Provide the [x, y] coordinate of the cell's center where the given text is located.  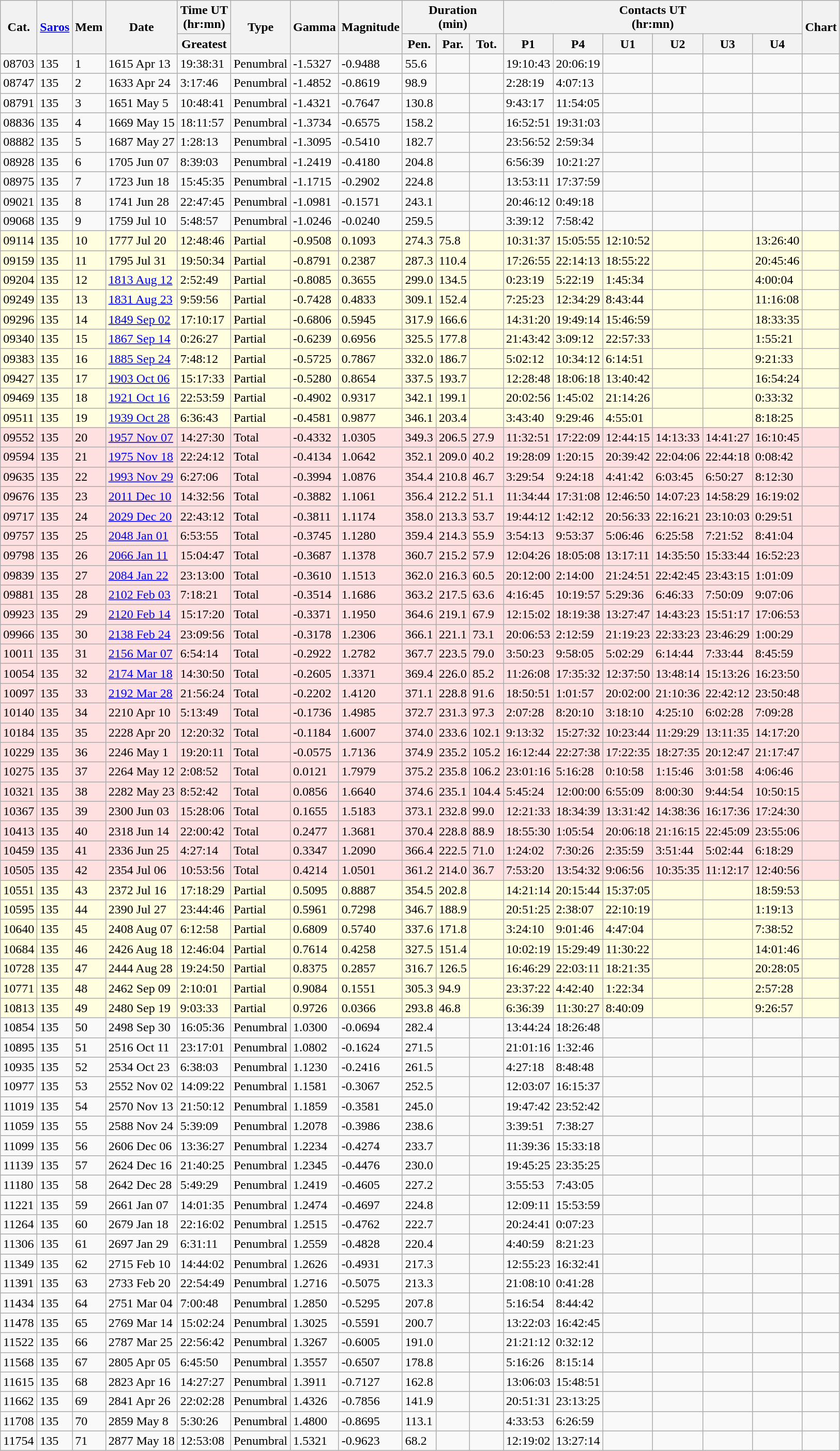
287.3 [419, 260]
2:52:49 [204, 280]
21:01:16 [528, 1047]
-1.2419 [315, 162]
16:17:36 [727, 811]
2336 Jun 25 [142, 850]
-0.5295 [370, 1303]
12:21:33 [528, 811]
-0.7127 [370, 1382]
1633 Apr 24 [142, 83]
1.3025 [315, 1323]
1.2626 [315, 1264]
18 [89, 398]
0.2477 [315, 831]
214.0 [453, 870]
14:35:50 [678, 555]
16:23:50 [777, 674]
11099 [19, 1145]
2751 Mar 04 [142, 1303]
Contacts UT(hr:mn) [653, 18]
2444 Aug 28 [142, 969]
373.1 [419, 811]
7:43:05 [578, 1185]
2120 Feb 14 [142, 615]
42 [89, 870]
-0.6507 [370, 1362]
5:29:36 [628, 595]
36 [89, 752]
09798 [19, 555]
-0.7647 [370, 103]
1.0642 [370, 457]
55 [89, 1126]
56 [89, 1145]
3:09:12 [578, 339]
09340 [19, 339]
361.2 [419, 870]
21:40:25 [204, 1165]
Cat. [19, 27]
14:21:14 [528, 890]
09159 [19, 260]
10:19:57 [578, 595]
20:06:19 [578, 64]
210.8 [453, 477]
14:58:29 [727, 496]
11391 [19, 1284]
23:17:01 [204, 1047]
191.0 [419, 1342]
6:45:50 [204, 1362]
-0.9488 [370, 64]
299.0 [419, 280]
14:31:20 [528, 319]
8:00:30 [678, 791]
0.5945 [370, 319]
1:05:54 [578, 831]
-0.3610 [315, 575]
1:22:34 [628, 988]
22:57:33 [628, 339]
09021 [19, 201]
18:55:22 [628, 260]
15:53:59 [578, 1205]
9:58:05 [578, 654]
2:38:07 [578, 910]
60 [89, 1225]
46.8 [453, 1008]
13:26:40 [777, 240]
1.1513 [370, 575]
19:20:11 [204, 752]
11349 [19, 1264]
2:35:59 [628, 850]
-0.5280 [315, 378]
14:32:56 [204, 496]
166.6 [453, 319]
141.9 [419, 1401]
0.5961 [315, 910]
5:02:12 [528, 359]
207.8 [419, 1303]
20:45:46 [777, 260]
5:13:49 [204, 713]
16:12:44 [528, 752]
1615 Apr 13 [142, 64]
U2 [678, 44]
15:02:24 [204, 1323]
13:53:11 [528, 181]
-0.4332 [315, 437]
356.4 [419, 496]
206.5 [453, 437]
274.3 [419, 240]
8:12:30 [777, 477]
18:19:38 [578, 615]
15:37:05 [628, 890]
14:07:23 [678, 496]
16:52:51 [528, 123]
1:15:46 [678, 772]
09757 [19, 536]
18:26:48 [578, 1028]
64 [89, 1303]
17:24:30 [777, 811]
-0.3514 [315, 595]
0:10:58 [628, 772]
1:20:15 [578, 457]
53.7 [486, 516]
54 [89, 1106]
18:59:53 [777, 890]
6:50:27 [727, 477]
-0.2902 [370, 181]
U3 [727, 44]
21:43:42 [528, 339]
21:08:10 [528, 1284]
2498 Sep 30 [142, 1028]
-0.1571 [370, 201]
2624 Dec 16 [142, 1165]
14:13:33 [678, 437]
130.8 [419, 103]
36.7 [486, 870]
2372 Jul 16 [142, 890]
3:18:10 [628, 713]
19:10:43 [528, 64]
0.7298 [370, 910]
7:09:28 [777, 713]
1867 Sep 14 [142, 339]
2697 Jan 29 [142, 1244]
0.0856 [315, 791]
1.4800 [315, 1421]
10367 [19, 811]
0:32:12 [578, 1342]
09114 [19, 240]
11754 [19, 1441]
09511 [19, 418]
22:14:13 [578, 260]
23:44:46 [204, 910]
-1.4321 [315, 103]
13:27:47 [628, 615]
19 [89, 418]
6:14:44 [678, 654]
67 [89, 1362]
63 [89, 1284]
374.9 [419, 752]
34 [89, 713]
Type [261, 27]
1 [89, 64]
23:01:16 [528, 772]
09427 [19, 378]
1.5183 [370, 811]
15:46:59 [628, 319]
09204 [19, 280]
1.1174 [370, 516]
106.2 [486, 772]
33 [89, 693]
235.8 [453, 772]
230.0 [419, 1165]
1.2234 [315, 1145]
346.1 [419, 418]
178.8 [419, 1362]
17 [89, 378]
12 [89, 280]
5:02:29 [628, 654]
11478 [19, 1323]
2354 Jul 06 [142, 870]
57 [89, 1165]
4 [89, 123]
94.9 [453, 988]
0.8375 [315, 969]
12:37:50 [628, 674]
-0.1736 [315, 713]
22:16:21 [678, 516]
20:24:41 [528, 1225]
0.6809 [315, 929]
7:50:09 [727, 595]
1975 Nov 18 [142, 457]
11:39:36 [528, 1145]
16:05:36 [204, 1028]
09839 [19, 575]
0.2387 [370, 260]
0.0121 [315, 772]
1:45:02 [578, 398]
10:02:19 [528, 949]
216.3 [453, 575]
-0.5725 [315, 359]
4:25:10 [678, 713]
41 [89, 850]
11264 [19, 1225]
1.7979 [370, 772]
182.7 [419, 142]
15:33:18 [578, 1145]
1939 Oct 28 [142, 418]
21:14:26 [628, 398]
4:55:01 [628, 418]
-0.9623 [370, 1441]
2:59:34 [578, 142]
1903 Oct 06 [142, 378]
-0.4134 [315, 457]
10 [89, 240]
235.2 [453, 752]
4:41:42 [628, 477]
2805 Apr 05 [142, 1362]
60.5 [486, 575]
6 [89, 162]
18:34:39 [578, 811]
7:38:52 [777, 929]
17:22:09 [578, 437]
46.7 [486, 477]
2787 Mar 25 [142, 1342]
4:27:18 [528, 1067]
11139 [19, 1165]
8:40:09 [628, 1008]
09676 [19, 496]
22:43:12 [204, 516]
Duration(min) [453, 18]
20:06:18 [628, 831]
233.7 [419, 1145]
4:16:45 [528, 595]
11019 [19, 1106]
13:06:03 [528, 1382]
14:27:27 [204, 1382]
17:10:17 [204, 319]
243.1 [419, 201]
09383 [19, 359]
11708 [19, 1421]
12:28:48 [528, 378]
61 [89, 1244]
2480 Sep 19 [142, 1008]
5:02:44 [727, 850]
21:21:12 [528, 1342]
1759 Jul 10 [142, 221]
0.8654 [370, 378]
1777 Jul 20 [142, 240]
2156 Mar 07 [142, 654]
22:53:59 [204, 398]
215.2 [453, 555]
8:39:03 [204, 162]
13:44:24 [528, 1028]
08791 [19, 103]
9:06:56 [628, 870]
20:39:42 [628, 457]
-0.4931 [370, 1264]
23:43:15 [727, 575]
1.1230 [315, 1067]
1.1950 [370, 615]
99.0 [486, 811]
16:19:02 [777, 496]
374.6 [419, 791]
1.2345 [315, 1165]
Magnitude [370, 27]
79.0 [486, 654]
113.1 [419, 1421]
3:50:23 [528, 654]
349.3 [419, 437]
1.6640 [370, 791]
0.9726 [315, 1008]
13:31:42 [628, 811]
27.9 [486, 437]
-1.3734 [315, 123]
-0.0240 [370, 221]
1:55:21 [777, 339]
199.1 [453, 398]
12:15:02 [528, 615]
-0.4762 [370, 1225]
2841 Apr 26 [142, 1401]
21:56:24 [204, 693]
2084 Jan 22 [142, 575]
11:26:08 [528, 674]
3:39:12 [528, 221]
12:19:02 [528, 1441]
U4 [777, 44]
21:19:23 [628, 634]
200.7 [419, 1323]
1993 Nov 29 [142, 477]
0.1093 [370, 240]
9:29:46 [578, 418]
0:07:23 [578, 1225]
22:16:02 [204, 1225]
6:55:09 [628, 791]
193.7 [453, 378]
222.5 [453, 850]
Chart [821, 27]
15:51:17 [727, 615]
55.6 [419, 64]
188.9 [453, 910]
1.1378 [370, 555]
126.5 [453, 969]
2679 Jan 18 [142, 1225]
-0.2605 [315, 674]
15:33:44 [727, 555]
23:10:03 [727, 516]
10413 [19, 831]
337.5 [419, 378]
22:02:28 [204, 1401]
7:30:26 [578, 850]
11180 [19, 1185]
4:42:40 [578, 988]
12:20:32 [204, 732]
20:02:00 [628, 693]
2877 May 18 [142, 1441]
2552 Nov 02 [142, 1087]
8:21:23 [578, 1244]
Gamma [315, 27]
6:54:14 [204, 654]
15:05:55 [578, 240]
55.9 [486, 536]
0.4214 [315, 870]
1:19:13 [777, 910]
19:50:34 [204, 260]
1.7136 [370, 752]
10321 [19, 791]
0.5740 [370, 929]
16:42:45 [578, 1323]
1.4985 [370, 713]
209.0 [453, 457]
1.4326 [315, 1401]
293.8 [419, 1008]
08975 [19, 181]
0.8887 [370, 890]
-0.8791 [315, 260]
1.4120 [370, 693]
2228 Apr 20 [142, 732]
68 [89, 1382]
2066 Jan 11 [142, 555]
2534 Oct 23 [142, 1067]
1.3371 [370, 674]
10097 [19, 693]
11:34:44 [528, 496]
1651 May 5 [142, 103]
30 [89, 634]
6:25:58 [678, 536]
0.7867 [370, 359]
3:24:10 [528, 929]
27 [89, 575]
44 [89, 910]
11:30:27 [578, 1008]
342.1 [419, 398]
17:22:35 [628, 752]
-0.1184 [315, 732]
22:45:09 [727, 831]
1.2559 [315, 1244]
10054 [19, 674]
18:55:30 [528, 831]
09881 [19, 595]
-1.4852 [315, 83]
1687 May 27 [142, 142]
-0.5591 [370, 1323]
12:44:15 [628, 437]
151.4 [453, 949]
110.4 [453, 260]
11:12:17 [727, 870]
1795 Jul 31 [142, 260]
91.6 [486, 693]
271.5 [419, 1047]
0.3655 [370, 280]
-0.3371 [315, 615]
3:51:44 [678, 850]
-0.0575 [315, 752]
1.3267 [315, 1342]
359.4 [419, 536]
09923 [19, 615]
2:12:59 [578, 634]
Saros [55, 27]
Greatest [204, 44]
5:22:19 [578, 280]
367.7 [419, 654]
2:28:19 [528, 83]
-0.1624 [370, 1047]
11059 [19, 1126]
1:01:09 [777, 575]
15:48:51 [578, 1382]
21 [89, 457]
5:39:09 [204, 1126]
363.2 [419, 595]
5:49:29 [204, 1185]
171.8 [453, 929]
28 [89, 595]
13:17:11 [628, 555]
7:18:21 [204, 595]
65 [89, 1323]
0:26:27 [204, 339]
1.5321 [315, 1441]
20:51:25 [528, 910]
11522 [19, 1342]
162.8 [419, 1382]
0.9877 [370, 418]
14:44:02 [204, 1264]
-0.2922 [315, 654]
370.4 [419, 831]
6:18:29 [777, 850]
1:00:29 [777, 634]
-0.3882 [315, 496]
1.0305 [370, 437]
15:17:33 [204, 378]
-0.6575 [370, 123]
21:10:36 [678, 693]
9:44:54 [727, 791]
-0.2416 [370, 1067]
1:28:13 [204, 142]
-0.5075 [370, 1284]
10895 [19, 1047]
7:33:44 [727, 654]
19:28:09 [528, 457]
10:53:56 [204, 870]
21:17:47 [777, 752]
158.2 [419, 123]
71 [89, 1441]
11434 [19, 1303]
2029 Dec 20 [142, 516]
2606 Dec 06 [142, 1145]
23:35:25 [578, 1165]
2282 May 23 [142, 791]
1.3557 [315, 1362]
59 [89, 1205]
63.6 [486, 595]
366.4 [419, 850]
1.2306 [370, 634]
14:01:35 [204, 1205]
1.1686 [370, 595]
19:45:25 [528, 1165]
282.4 [419, 1028]
10813 [19, 1008]
1:32:46 [578, 1047]
6:14:51 [628, 359]
8:41:04 [777, 536]
Mem [89, 27]
14:01:46 [777, 949]
22:04:06 [678, 457]
2048 Jan 01 [142, 536]
-0.4697 [370, 1205]
6:46:33 [678, 595]
08703 [19, 64]
15:29:49 [578, 949]
10:35:35 [678, 870]
11568 [19, 1362]
16:15:37 [578, 1087]
2246 May 1 [142, 752]
354.5 [419, 890]
13:11:35 [727, 732]
23:13:25 [578, 1401]
222.7 [419, 1225]
97.3 [486, 713]
-0.7856 [370, 1401]
11221 [19, 1205]
5:16:54 [528, 1303]
10140 [19, 713]
11:29:29 [678, 732]
2:14:00 [578, 575]
22:03:11 [578, 969]
32 [89, 674]
8 [89, 201]
88.9 [486, 831]
9:21:33 [777, 359]
29 [89, 615]
16:54:24 [777, 378]
14:30:50 [204, 674]
3 [89, 103]
0.2857 [370, 969]
22:10:19 [628, 910]
366.1 [419, 634]
22:44:18 [727, 457]
354.4 [419, 477]
21:50:12 [204, 1106]
09635 [19, 477]
217.5 [453, 595]
16:10:45 [777, 437]
337.6 [419, 929]
3:54:13 [528, 536]
0.6956 [370, 339]
-0.6239 [315, 339]
2426 Aug 18 [142, 949]
-1.0246 [315, 221]
1.1280 [370, 536]
214.3 [453, 536]
13:48:14 [678, 674]
0.1655 [315, 811]
2102 Feb 03 [142, 595]
2769 Mar 14 [142, 1323]
75.8 [453, 240]
1.0876 [370, 477]
1.6007 [370, 732]
12:46:50 [628, 496]
-0.9508 [315, 240]
8:44:42 [578, 1303]
10771 [19, 988]
369.4 [419, 674]
245.0 [419, 1106]
17:26:55 [528, 260]
5:16:28 [578, 772]
7:38:27 [578, 1126]
1.2474 [315, 1205]
186.7 [453, 359]
21:24:51 [628, 575]
2823 Apr 16 [142, 1382]
20:12:00 [528, 575]
19:44:12 [528, 516]
4:40:59 [528, 1244]
177.8 [453, 339]
1.2515 [315, 1225]
08882 [19, 142]
17:31:08 [578, 496]
223.5 [453, 654]
51 [89, 1047]
-0.3687 [315, 555]
23:37:22 [528, 988]
7 [89, 181]
2 [89, 83]
39 [89, 811]
6:56:39 [528, 162]
40 [89, 831]
18:06:18 [578, 378]
57.9 [486, 555]
49 [89, 1008]
-0.8085 [315, 280]
1.1581 [315, 1087]
09594 [19, 457]
2300 Jun 03 [142, 811]
6:36:43 [204, 418]
53 [89, 1087]
P1 [528, 44]
252.5 [419, 1087]
7:00:48 [204, 1303]
19:31:03 [578, 123]
374.0 [419, 732]
1849 Sep 02 [142, 319]
9:03:33 [204, 1008]
11:32:51 [528, 437]
10505 [19, 870]
231.3 [453, 713]
1:42:12 [578, 516]
9:07:06 [777, 595]
2174 Mar 18 [142, 674]
325.5 [419, 339]
10:23:44 [628, 732]
9:24:18 [578, 477]
66 [89, 1342]
23:09:56 [204, 634]
17:06:53 [777, 615]
51.1 [486, 496]
18:21:35 [628, 969]
152.4 [453, 300]
14 [89, 319]
15 [89, 339]
40.2 [486, 457]
10275 [19, 772]
4:07:13 [578, 83]
202.8 [453, 890]
2588 Nov 24 [142, 1126]
13:40:42 [628, 378]
2715 Feb 10 [142, 1264]
2390 Jul 27 [142, 910]
12:00:00 [578, 791]
12:55:23 [528, 1264]
-1.0981 [315, 201]
10011 [19, 654]
-0.4902 [315, 398]
332.0 [419, 359]
-0.4828 [370, 1244]
2264 May 12 [142, 772]
17:18:29 [204, 890]
9:53:37 [578, 536]
18:11:57 [204, 123]
16:52:23 [777, 555]
8:18:25 [777, 418]
12:10:52 [628, 240]
-0.8619 [370, 83]
-1.3095 [315, 142]
305.3 [419, 988]
98.9 [419, 83]
08928 [19, 162]
13:22:03 [528, 1323]
1:01:57 [578, 693]
259.5 [419, 221]
0.0366 [370, 1008]
09296 [19, 319]
10459 [19, 850]
10935 [19, 1067]
4:27:14 [204, 850]
Date [142, 27]
-0.6005 [370, 1342]
20:15:44 [578, 890]
1723 Jun 18 [142, 181]
-0.3811 [315, 516]
11615 [19, 1382]
2516 Oct 11 [142, 1047]
23:46:29 [727, 634]
1921 Oct 16 [142, 398]
364.6 [419, 615]
09552 [19, 437]
20:46:12 [528, 201]
35 [89, 732]
16:32:41 [578, 1264]
9:13:32 [528, 732]
6:02:28 [727, 713]
2462 Sep 09 [142, 988]
68.2 [419, 1441]
16 [89, 359]
1:45:34 [628, 280]
15:27:32 [578, 732]
20:28:05 [777, 969]
-0.4476 [370, 1165]
2:08:52 [204, 772]
1813 Aug 12 [142, 280]
62 [89, 1264]
0:29:51 [777, 516]
212.2 [453, 496]
1.1859 [315, 1106]
2011 Dec 10 [142, 496]
10684 [19, 949]
10:48:41 [204, 103]
14:41:27 [727, 437]
10:31:37 [528, 240]
21:16:15 [678, 831]
-0.3067 [370, 1087]
0.4833 [370, 300]
23:55:06 [777, 831]
1669 May 15 [142, 123]
1957 Nov 07 [142, 437]
22:00:42 [204, 831]
227.2 [419, 1185]
0.4258 [370, 949]
8:48:48 [578, 1067]
13:54:32 [578, 870]
10:50:15 [777, 791]
2570 Nov 13 [142, 1106]
15:17:20 [204, 615]
23:56:52 [528, 142]
2:07:28 [528, 713]
0.5095 [315, 890]
22:54:49 [204, 1284]
-0.4581 [315, 418]
08836 [19, 123]
22 [89, 477]
221.1 [453, 634]
20:06:53 [528, 634]
69 [89, 1401]
316.7 [419, 969]
11:16:08 [777, 300]
220.4 [419, 1244]
70 [89, 1421]
58 [89, 1185]
12:03:07 [528, 1087]
-0.3994 [315, 477]
0:41:28 [578, 1284]
0:49:18 [578, 201]
1.0501 [370, 870]
1.2078 [315, 1126]
Par. [453, 44]
3:39:51 [528, 1126]
15:45:35 [204, 181]
2:10:01 [204, 988]
Tot. [486, 44]
1831 Aug 23 [142, 300]
12:40:56 [777, 870]
18:27:35 [678, 752]
23 [89, 496]
4:00:04 [777, 280]
22:27:38 [578, 752]
3:01:58 [727, 772]
-0.3581 [370, 1106]
22:56:42 [204, 1342]
219.1 [453, 615]
23:50:48 [777, 693]
0.7614 [315, 949]
-1.5327 [315, 64]
8:52:42 [204, 791]
18:05:08 [578, 555]
6:36:39 [528, 1008]
372.7 [419, 713]
3:43:40 [528, 418]
46 [89, 949]
6:03:45 [678, 477]
0:23:19 [528, 280]
09966 [19, 634]
8:20:10 [578, 713]
5 [89, 142]
-0.3178 [315, 634]
203.4 [453, 418]
12:04:26 [528, 555]
12:34:29 [578, 300]
67.9 [486, 615]
-0.5410 [370, 142]
19:38:31 [204, 64]
10854 [19, 1028]
1.3911 [315, 1382]
22:24:12 [204, 457]
8:43:44 [628, 300]
-0.4605 [370, 1185]
52 [89, 1067]
10551 [19, 890]
12:46:04 [204, 949]
5:48:57 [204, 221]
6:12:58 [204, 929]
31 [89, 654]
19:24:50 [204, 969]
8:15:14 [578, 1362]
10977 [19, 1087]
20:12:47 [727, 752]
Time UT(hr:mn) [204, 18]
226.0 [453, 674]
0.9317 [370, 398]
105.2 [486, 752]
4:47:04 [628, 929]
45 [89, 929]
26 [89, 555]
10728 [19, 969]
9 [89, 221]
1.2850 [315, 1303]
12:09:11 [528, 1205]
6:38:03 [204, 1067]
13:36:27 [204, 1145]
22:47:45 [204, 201]
1885 Sep 24 [142, 359]
204.8 [419, 162]
0.3347 [315, 850]
Pen. [419, 44]
5:06:46 [628, 536]
7:25:23 [528, 300]
85.2 [486, 674]
4:33:53 [528, 1421]
38 [89, 791]
6:27:06 [204, 477]
2661 Jan 07 [142, 1205]
2318 Jun 14 [142, 831]
08747 [19, 83]
0.1551 [370, 988]
47 [89, 969]
375.2 [419, 772]
10184 [19, 732]
18:33:35 [777, 319]
9:26:57 [777, 1008]
18:50:51 [528, 693]
2408 Aug 07 [142, 929]
20:02:56 [528, 398]
5:30:26 [204, 1421]
327.5 [419, 949]
10:21:27 [578, 162]
5:45:24 [528, 791]
1:24:02 [528, 850]
8:45:59 [777, 654]
17:35:32 [578, 674]
1.0802 [315, 1047]
2210 Apr 10 [142, 713]
232.8 [453, 811]
-1.1715 [315, 181]
1.2090 [370, 850]
17:37:59 [578, 181]
0:08:42 [777, 457]
20 [89, 437]
-0.6806 [315, 319]
13 [89, 300]
104.4 [486, 791]
1.3681 [370, 831]
9:59:56 [204, 300]
1705 Jun 07 [142, 162]
346.7 [419, 910]
235.1 [453, 791]
24 [89, 516]
25 [89, 536]
4:06:46 [777, 772]
13:27:14 [578, 1441]
6:26:59 [578, 1421]
12:53:08 [204, 1441]
-0.4180 [370, 162]
19:47:42 [528, 1106]
261.5 [419, 1067]
09469 [19, 398]
10:34:12 [578, 359]
3:17:46 [204, 83]
15:28:06 [204, 811]
1.2782 [370, 654]
-0.7428 [315, 300]
217.3 [419, 1264]
14:09:22 [204, 1087]
11:30:22 [628, 949]
12:48:46 [204, 240]
3:29:54 [528, 477]
233.6 [453, 732]
20:56:33 [628, 516]
2859 May 8 [142, 1421]
2:57:28 [777, 988]
362.0 [419, 575]
14:38:36 [678, 811]
2733 Feb 20 [142, 1284]
09068 [19, 221]
11662 [19, 1401]
71.0 [486, 850]
22:42:45 [678, 575]
-0.4274 [370, 1145]
73.1 [486, 634]
16:46:29 [528, 969]
1.1061 [370, 496]
6:53:55 [204, 536]
22:42:12 [727, 693]
-0.3986 [370, 1126]
2192 Mar 28 [142, 693]
134.5 [453, 280]
P4 [578, 44]
7:21:52 [727, 536]
1.2716 [315, 1284]
1.2419 [315, 1185]
7:53:20 [528, 870]
10229 [19, 752]
309.1 [419, 300]
48 [89, 988]
2138 Feb 24 [142, 634]
358.0 [419, 516]
102.1 [486, 732]
50 [89, 1028]
-0.0694 [370, 1028]
-0.8695 [370, 1421]
23:13:00 [204, 575]
14:17:20 [777, 732]
09717 [19, 516]
7:48:12 [204, 359]
9:01:46 [578, 929]
15:04:47 [204, 555]
317.9 [419, 319]
0:33:32 [777, 398]
-0.3745 [315, 536]
10595 [19, 910]
U1 [628, 44]
1741 Jun 28 [142, 201]
14:43:23 [678, 615]
09249 [19, 300]
0.9084 [315, 988]
7:58:42 [578, 221]
19:49:14 [578, 319]
11:54:05 [578, 103]
20:51:31 [528, 1401]
37 [89, 772]
23:52:42 [578, 1106]
11 [89, 260]
14:27:30 [204, 437]
360.7 [419, 555]
3:55:53 [528, 1185]
2642 Dec 28 [142, 1185]
1.0300 [315, 1028]
6:31:11 [204, 1244]
9:43:17 [528, 103]
238.6 [419, 1126]
10640 [19, 929]
371.1 [419, 693]
352.1 [419, 457]
43 [89, 890]
-0.2202 [315, 693]
22:33:23 [678, 634]
11306 [19, 1244]
5:16:26 [528, 1362]
15:13:26 [727, 674]
